Find where the given text appears and provide that cell's center as [X, Y] coordinate. 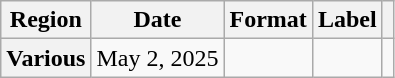
Format [268, 20]
Date [158, 20]
Region [46, 20]
Various [46, 58]
Label [347, 20]
May 2, 2025 [158, 58]
